Scan for the cell matching the given text and deliver its (X, Y) coordinate at center. 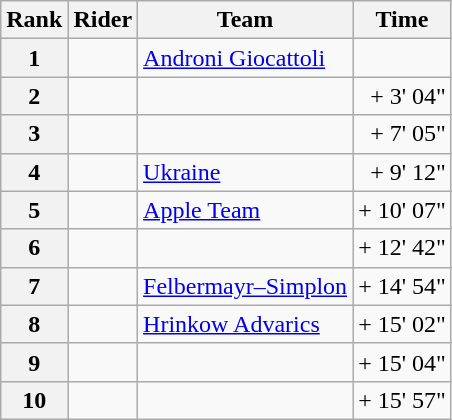
Ukraine (246, 172)
5 (34, 210)
7 (34, 286)
8 (34, 324)
Team (246, 20)
4 (34, 172)
Hrinkow Advarics (246, 324)
10 (34, 400)
Androni Giocattoli (246, 58)
+ 15' 57" (402, 400)
+ 10' 07" (402, 210)
2 (34, 96)
9 (34, 362)
Apple Team (246, 210)
Time (402, 20)
+ 14' 54" (402, 286)
Rank (34, 20)
Rider (103, 20)
+ 15' 02" (402, 324)
1 (34, 58)
Felbermayr–Simplon (246, 286)
+ 12' 42" (402, 248)
3 (34, 134)
+ 15' 04" (402, 362)
+ 9' 12" (402, 172)
+ 3' 04" (402, 96)
+ 7' 05" (402, 134)
6 (34, 248)
